Capture the cell that displays the provided text and extract its (x, y) central coordinate. 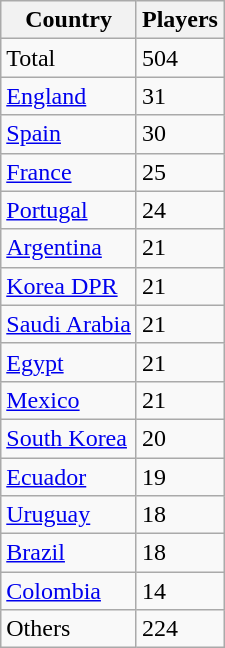
England (69, 96)
Mexico (69, 400)
25 (180, 172)
Players (180, 20)
24 (180, 210)
France (69, 172)
Total (69, 58)
Egypt (69, 362)
Portugal (69, 210)
224 (180, 629)
Country (69, 20)
Spain (69, 134)
30 (180, 134)
Saudi Arabia (69, 324)
Ecuador (69, 477)
Colombia (69, 591)
Brazil (69, 553)
South Korea (69, 438)
31 (180, 96)
Others (69, 629)
Korea DPR (69, 286)
Argentina (69, 248)
20 (180, 438)
14 (180, 591)
19 (180, 477)
Uruguay (69, 515)
504 (180, 58)
